Determine the [X, Y] coordinate at the center of the cell enclosing the given text.  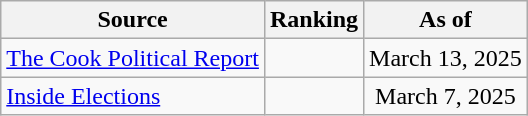
Inside Elections [133, 96]
March 7, 2025 [446, 96]
The Cook Political Report [133, 58]
Ranking [314, 20]
As of [446, 20]
Source [133, 20]
March 13, 2025 [446, 58]
